Provide the [x, y] coordinate of the cell's center where the given text is located.  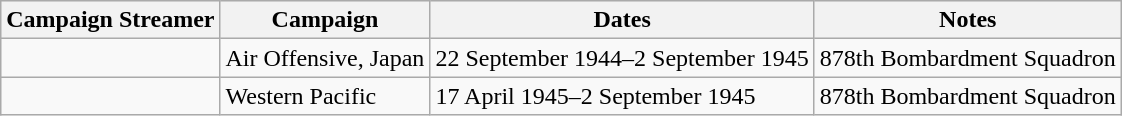
Campaign Streamer [110, 20]
Campaign [325, 20]
Western Pacific [325, 96]
Dates [622, 20]
22 September 1944–2 September 1945 [622, 58]
Notes [968, 20]
Air Offensive, Japan [325, 58]
17 April 1945–2 September 1945 [622, 96]
